Capture the cell that displays the provided text and extract its [x, y] central coordinate. 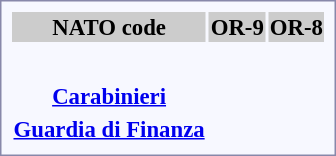
Guardia di Finanza [109, 129]
OR-9 [237, 27]
OR-8 [296, 27]
NATO code [109, 27]
Carabinieri [109, 96]
